Provide the [X, Y] coordinate of the cell's center where the given text is located.  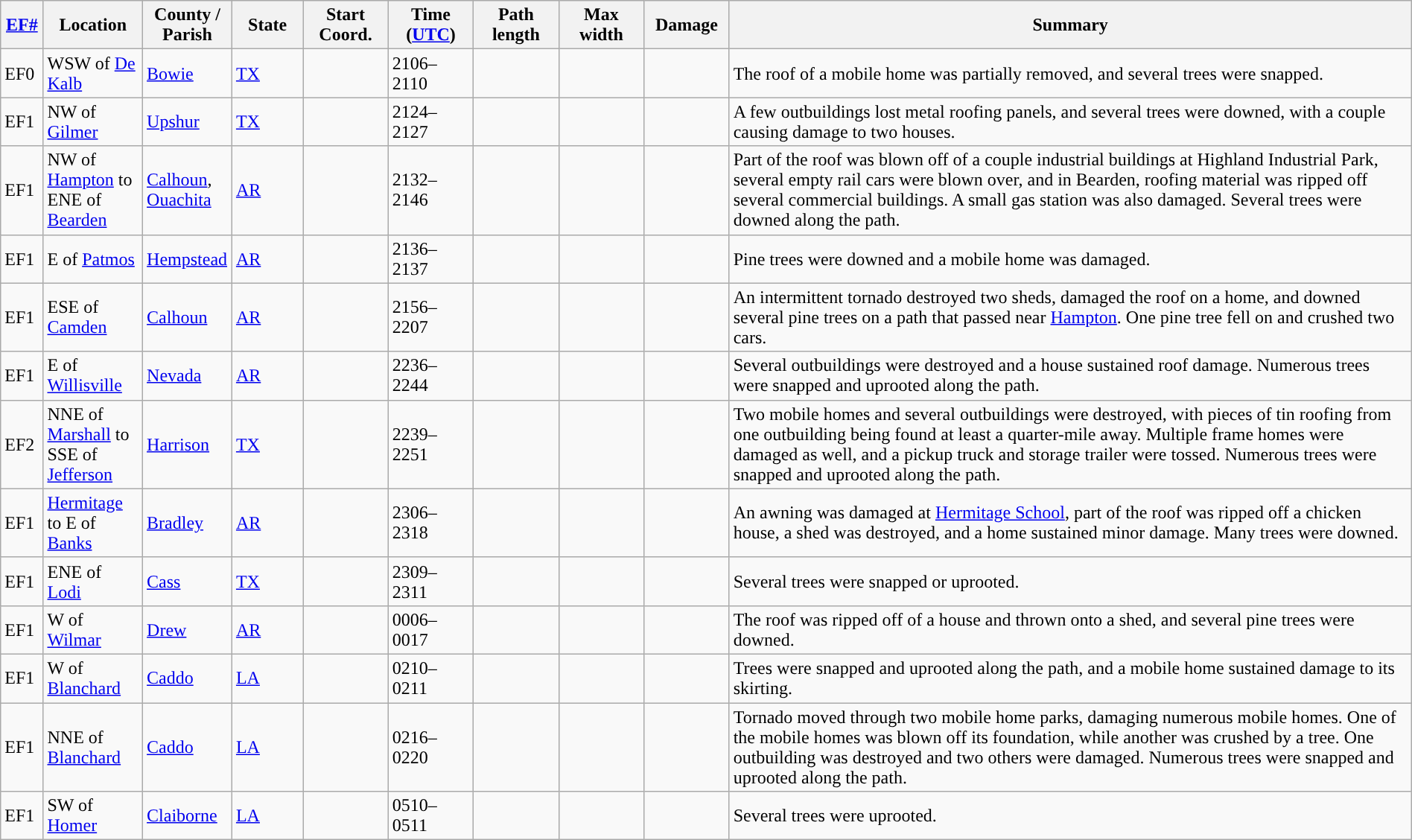
W of Wilmar [93, 630]
Cass [188, 581]
ESE of Camden [93, 317]
2306–2318 [430, 523]
Location [93, 25]
WSW of De Kalb [93, 73]
Bradley [188, 523]
Bowie [188, 73]
2309–2311 [430, 581]
Calhoun [188, 317]
Trees were snapped and uprooted along the path, and a mobile home sustained damage to its skirting. [1070, 678]
2132–2146 [430, 191]
0510–0511 [430, 816]
W of Blanchard [93, 678]
0210–0211 [430, 678]
A few outbuildings lost metal roofing panels, and several trees were downed, with a couple causing damage to two houses. [1070, 122]
Max width [601, 25]
Several trees were snapped or uprooted. [1070, 581]
0006–0017 [430, 630]
County / Parish [188, 25]
NNE of Blanchard [93, 748]
2136–2137 [430, 259]
Start Coord. [346, 25]
NW of Hampton to ENE of Bearden [93, 191]
E of Willisville [93, 375]
Harrison [188, 444]
EF0 [22, 73]
Hempstead [188, 259]
EF# [22, 25]
SW of Homer [93, 816]
Time (UTC) [430, 25]
2106–2110 [430, 73]
Hermitage to E of Banks [93, 523]
The roof was ripped off of a house and thrown onto a shed, and several pine trees were downed. [1070, 630]
2156–2207 [430, 317]
Drew [188, 630]
Claiborne [188, 816]
EF2 [22, 444]
NW of Gilmer [93, 122]
2239–2251 [430, 444]
The roof of a mobile home was partially removed, and several trees were snapped. [1070, 73]
NNE of Marshall to SSE of Jefferson [93, 444]
2124–2127 [430, 122]
Several outbuildings were destroyed and a house sustained roof damage. Numerous trees were snapped and uprooted along the path. [1070, 375]
Nevada [188, 375]
Pine trees were downed and a mobile home was damaged. [1070, 259]
State [267, 25]
E of Patmos [93, 259]
0216–0220 [430, 748]
2236–2244 [430, 375]
Damage [687, 25]
ENE of Lodi [93, 581]
Several trees were uprooted. [1070, 816]
Summary [1070, 25]
Upshur [188, 122]
Calhoun, Ouachita [188, 191]
Path length [516, 25]
